Identify which cell holds the provided text, then report its [X, Y] central coordinate. 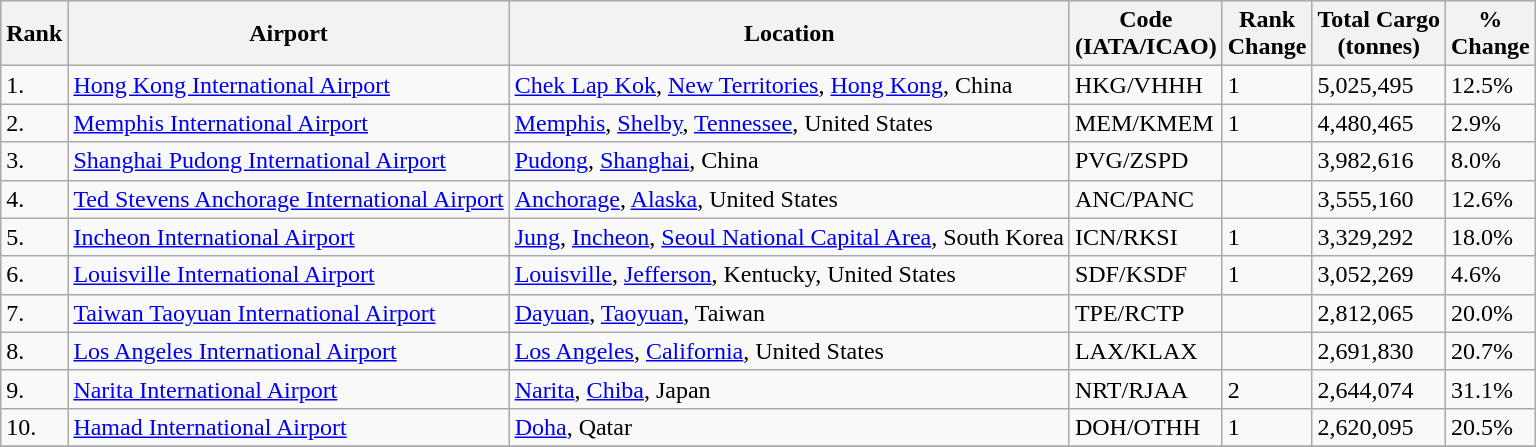
Louisville International Airport [288, 275]
2. [34, 123]
Airport [288, 34]
DOH/OTHH [1146, 427]
1. [34, 85]
NRT/RJAA [1146, 389]
31.1% [1491, 389]
Rank [34, 34]
18.0% [1491, 237]
TPE/RCTP [1146, 313]
6. [34, 275]
SDF/KSDF [1146, 275]
3,555,160 [1379, 199]
8. [34, 351]
4. [34, 199]
2 [1267, 389]
7. [34, 313]
Memphis International Airport [288, 123]
Hong Kong International Airport [288, 85]
Pudong, Shanghai, China [789, 161]
3,329,292 [1379, 237]
ANC/PANC [1146, 199]
3. [34, 161]
5. [34, 237]
3,052,269 [1379, 275]
RankChange [1267, 34]
12.5% [1491, 85]
12.6% [1491, 199]
Location [789, 34]
3,982,616 [1379, 161]
Louisville, Jefferson, Kentucky, United States [789, 275]
Jung, Incheon, Seoul National Capital Area, South Korea [789, 237]
Shanghai Pudong International Airport [288, 161]
Chek Lap Kok, New Territories, Hong Kong, China [789, 85]
Narita International Airport [288, 389]
Los Angeles, California, United States [789, 351]
2,644,074 [1379, 389]
9. [34, 389]
Doha, Qatar [789, 427]
Ted Stevens Anchorage International Airport [288, 199]
2,812,065 [1379, 313]
Anchorage, Alaska, United States [789, 199]
LAX/KLAX [1146, 351]
ICN/RKSI [1146, 237]
Code(IATA/ICAO) [1146, 34]
Total Cargo(tonnes) [1379, 34]
%Change [1491, 34]
Taiwan Taoyuan International Airport [288, 313]
10. [34, 427]
Hamad International Airport [288, 427]
2,620,095 [1379, 427]
Memphis, Shelby, Tennessee, United States [789, 123]
Incheon International Airport [288, 237]
8.0% [1491, 161]
20.0% [1491, 313]
Narita, Chiba, Japan [789, 389]
20.5% [1491, 427]
4.6% [1491, 275]
2.9% [1491, 123]
4,480,465 [1379, 123]
20.7% [1491, 351]
PVG/ZSPD [1146, 161]
Los Angeles International Airport [288, 351]
5,025,495 [1379, 85]
HKG/VHHH [1146, 85]
MEM/KMEM [1146, 123]
Dayuan, Taoyuan, Taiwan [789, 313]
2,691,830 [1379, 351]
